Provide the (x, y) coordinate of the cell's center where the given text is located.  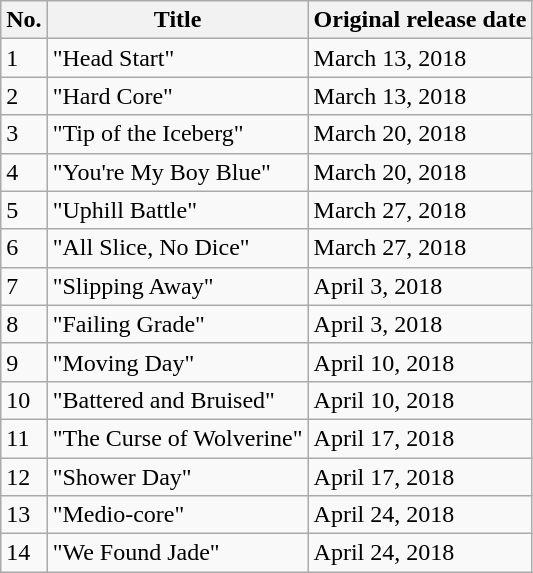
No. (24, 20)
"Slipping Away" (178, 286)
"You're My Boy Blue" (178, 172)
"Uphill Battle" (178, 210)
"All Slice, No Dice" (178, 248)
12 (24, 477)
14 (24, 553)
"Head Start" (178, 58)
Original release date (420, 20)
"Shower Day" (178, 477)
4 (24, 172)
"Failing Grade" (178, 324)
"Tip of the Iceberg" (178, 134)
Title (178, 20)
13 (24, 515)
10 (24, 400)
2 (24, 96)
6 (24, 248)
3 (24, 134)
"We Found Jade" (178, 553)
"Moving Day" (178, 362)
5 (24, 210)
11 (24, 438)
8 (24, 324)
"Medio-core" (178, 515)
9 (24, 362)
"Battered and Bruised" (178, 400)
"The Curse of Wolverine" (178, 438)
"Hard Core" (178, 96)
7 (24, 286)
1 (24, 58)
